Pinpoint the cell where the given text exists, returning its [X, Y] midpoint coordinate. 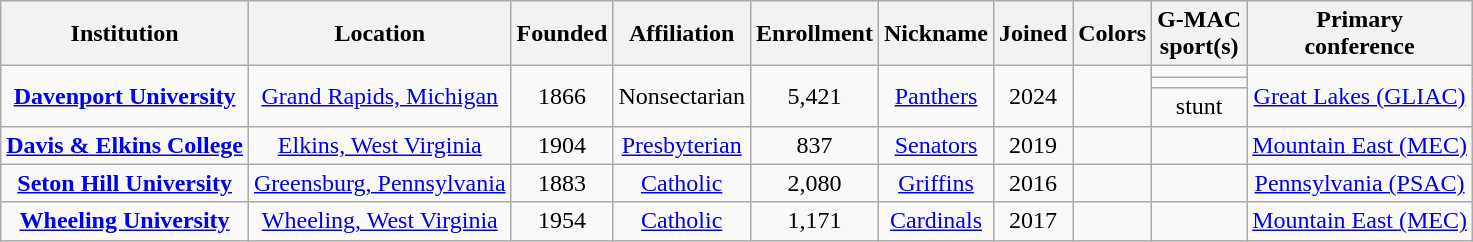
Institution [125, 34]
1904 [562, 145]
Joined [1034, 34]
Wheeling University [125, 221]
2019 [1034, 145]
2,080 [815, 183]
837 [815, 145]
Panthers [936, 96]
Elkins, West Virginia [380, 145]
5,421 [815, 96]
Senators [936, 145]
Wheeling, West Virginia [380, 221]
Location [380, 34]
1866 [562, 96]
Founded [562, 34]
Greensburg, Pennsylvania [380, 183]
Griffins [936, 183]
2024 [1034, 96]
Nickname [936, 34]
Nonsectarian [682, 96]
Seton Hill University [125, 183]
G-MACsport(s) [1200, 34]
Enrollment [815, 34]
stunt [1200, 107]
Davenport University [125, 96]
Primaryconference [1360, 34]
Cardinals [936, 221]
Great Lakes (GLIAC) [1360, 96]
Davis & Elkins College [125, 145]
Affiliation [682, 34]
1954 [562, 221]
Colors [1112, 34]
1,171 [815, 221]
1883 [562, 183]
2016 [1034, 183]
Pennsylvania (PSAC) [1360, 183]
Grand Rapids, Michigan [380, 96]
2017 [1034, 221]
Presbyterian [682, 145]
